Output the [X, Y] coordinate of the center of the cell containing the given text.  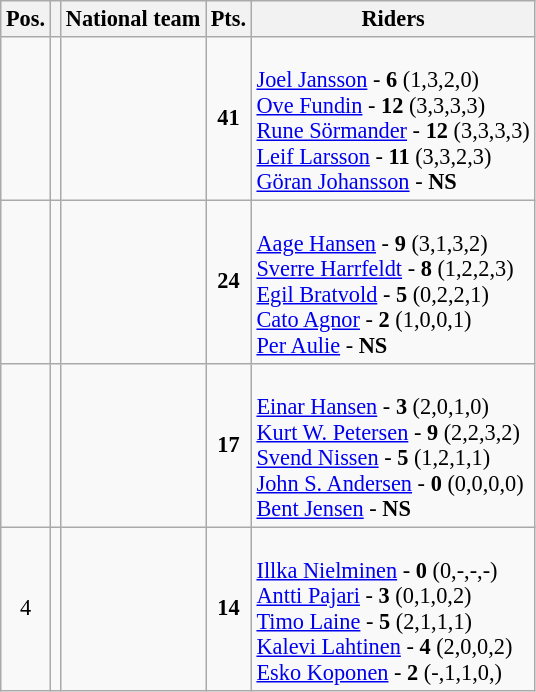
Einar Hansen - 3 (2,0,1,0) Kurt W. Petersen - 9 (2,2,3,2) Svend Nissen - 5 (1,2,1,1) John S. Andersen - 0 (0,0,0,0) Bent Jensen - NS [393, 444]
17 [229, 444]
4 [26, 608]
41 [229, 118]
Riders [393, 19]
Pos. [26, 19]
Joel Jansson - 6 (1,3,2,0) Ove Fundin - 12 (3,3,3,3) Rune Sörmander - 12 (3,3,3,3) Leif Larsson - 11 (3,3,2,3) Göran Johansson - NS [393, 118]
Illka Nielminen - 0 (0,-,-,-) Antti Pajari - 3 (0,1,0,2) Timo Laine - 5 (2,1,1,1) Kalevi Lahtinen - 4 (2,0,0,2) Esko Koponen - 2 (-,1,1,0,) [393, 608]
14 [229, 608]
National team [134, 19]
Aage Hansen - 9 (3,1,3,2) Sverre Harrfeldt - 8 (1,2,2,3) Egil Bratvold - 5 (0,2,2,1) Cato Agnor - 2 (1,0,0,1) Per Aulie - NS [393, 282]
24 [229, 282]
Pts. [229, 19]
